Provide the [x, y] coordinate of the cell's center where the given text is located.  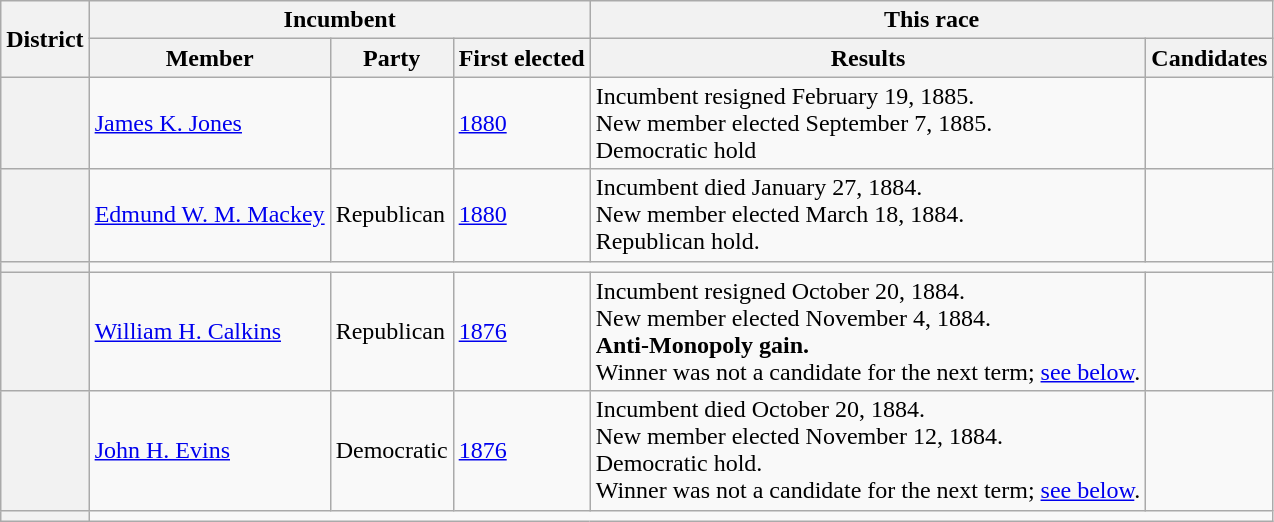
Incumbent died January 27, 1884.New member elected March 18, 1884.Republican hold. [868, 215]
Democratic [392, 450]
James K. Jones [210, 123]
Incumbent resigned February 19, 1885.New member elected September 7, 1885.Democratic hold [868, 123]
Incumbent [340, 20]
District [45, 39]
This race [932, 20]
Results [868, 58]
Incumbent died October 20, 1884.New member elected November 12, 1884.Democratic hold.Winner was not a candidate for the next term; see below. [868, 450]
John H. Evins [210, 450]
Party [392, 58]
William H. Calkins [210, 332]
Edmund W. M. Mackey [210, 215]
Member [210, 58]
First elected [522, 58]
Candidates [1210, 58]
Incumbent resigned October 20, 1884.New member elected November 4, 1884.Anti-Monopoly gain.Winner was not a candidate for the next term; see below. [868, 332]
